Detect which cell encompasses the target text, then output its [x, y] center coordinate. 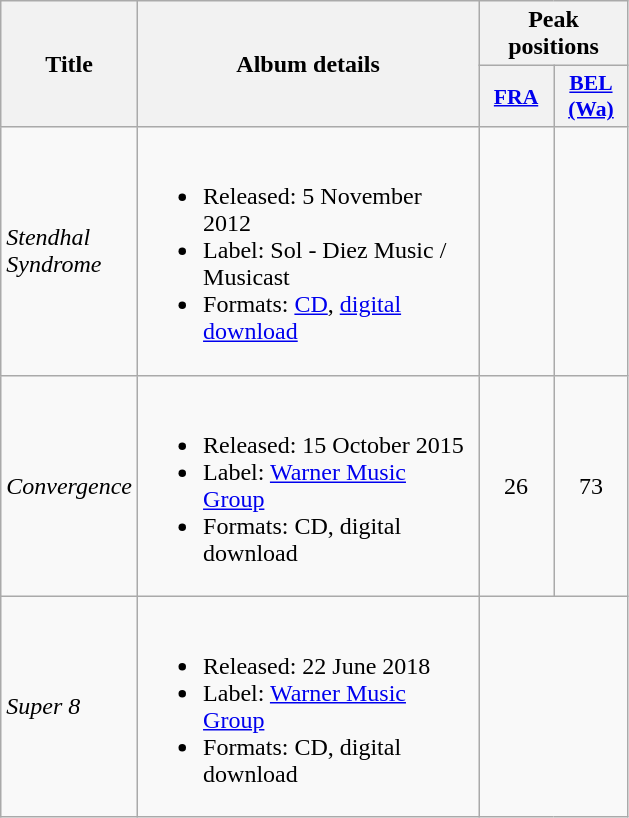
Released: 5 November 2012Label: Sol - Diez Music / MusicastFormats: CD, digital download [308, 251]
FRA [516, 96]
Released: 15 October 2015Label: Warner Music GroupFormats: CD, digital download [308, 486]
Album details [308, 64]
BEL (Wa) [592, 96]
73 [592, 486]
Super 8 [70, 706]
Title [70, 64]
Peak positions [554, 34]
Released: 22 June 2018Label: Warner Music GroupFormats: CD, digital download [308, 706]
Stendhal Syndrome [70, 251]
26 [516, 486]
Convergence [70, 486]
